Extract the [x, y] coordinate from the center of the cell holding the provided text.  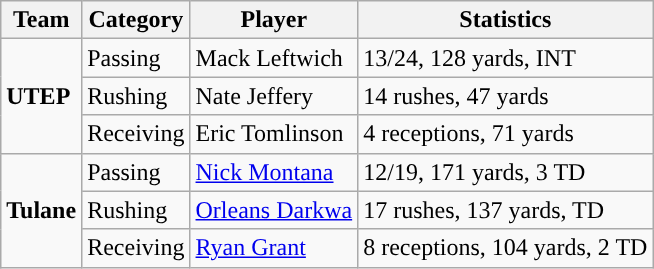
Statistics [506, 20]
13/24, 128 yards, INT [506, 58]
UTEP [42, 96]
Nick Montana [274, 172]
Orleans Darkwa [274, 210]
Player [274, 20]
4 receptions, 71 yards [506, 134]
Eric Tomlinson [274, 134]
17 rushes, 137 yards, TD [506, 210]
8 receptions, 104 yards, 2 TD [506, 248]
12/19, 171 yards, 3 TD [506, 172]
Nate Jeffery [274, 96]
Category [136, 20]
Mack Leftwich [274, 58]
Team [42, 20]
14 rushes, 47 yards [506, 96]
Ryan Grant [274, 248]
Tulane [42, 210]
